Pinpoint the cell where the given text exists, returning its (X, Y) midpoint coordinate. 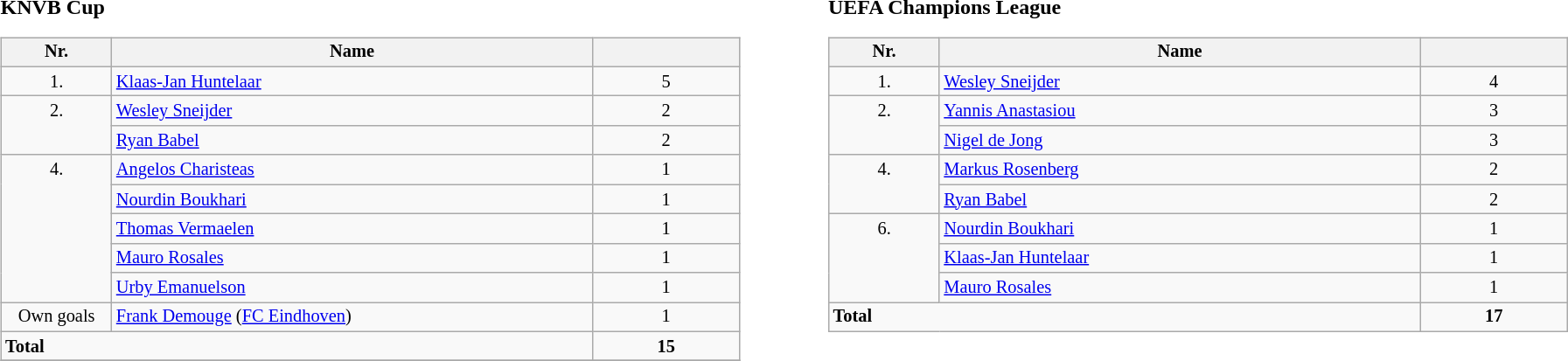
6. (885, 259)
Frank Demouge (FC Eindhoven) (352, 317)
Markus Rosenberg (1179, 170)
Yannis Anastasiou (1179, 111)
4 (1494, 81)
17 (1494, 317)
15 (666, 346)
Angelos Charisteas (352, 170)
Urby Emanuelson (352, 288)
Thomas Vermaelen (352, 229)
Nigel de Jong (1179, 141)
Own goals (56, 317)
5 (666, 81)
